From the cell containing the given text, extract its center point as [X, Y] coordinate. 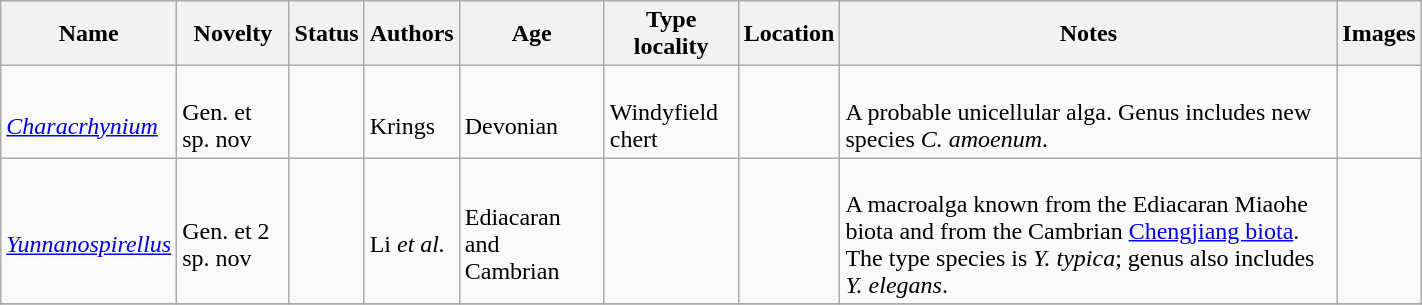
Type locality [671, 34]
Location [789, 34]
Krings [412, 112]
A probable unicellular alga. Genus includes new species C. amoenum. [1088, 112]
Windyfield chert [671, 112]
Notes [1088, 34]
Gen. et sp. nov [233, 112]
Characrhynium [89, 112]
Devonian [532, 112]
Gen. et 2 sp. nov [233, 231]
Li et al. [412, 231]
Name [89, 34]
Status [326, 34]
Images [1379, 34]
Yunnanospirellus [89, 231]
Age [532, 34]
Novelty [233, 34]
Authors [412, 34]
Ediacaran and Cambrian [532, 231]
